Extract the [x, y] coordinate from the center of the cell holding the provided text.  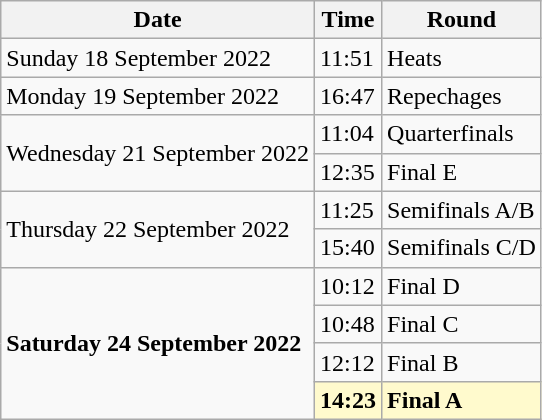
15:40 [348, 248]
Quarterfinals [462, 134]
Final E [462, 172]
Final B [462, 362]
Date [158, 20]
Final A [462, 400]
10:48 [348, 324]
10:12 [348, 286]
Semifinals C/D [462, 248]
Monday 19 September 2022 [158, 96]
11:04 [348, 134]
Round [462, 20]
14:23 [348, 400]
11:51 [348, 58]
12:35 [348, 172]
Final C [462, 324]
Final D [462, 286]
Thursday 22 September 2022 [158, 229]
Semifinals A/B [462, 210]
Wednesday 21 September 2022 [158, 153]
Sunday 18 September 2022 [158, 58]
Saturday 24 September 2022 [158, 343]
Repechages [462, 96]
Heats [462, 58]
16:47 [348, 96]
Time [348, 20]
11:25 [348, 210]
12:12 [348, 362]
